From the cell containing the given text, extract its center point as (x, y) coordinate. 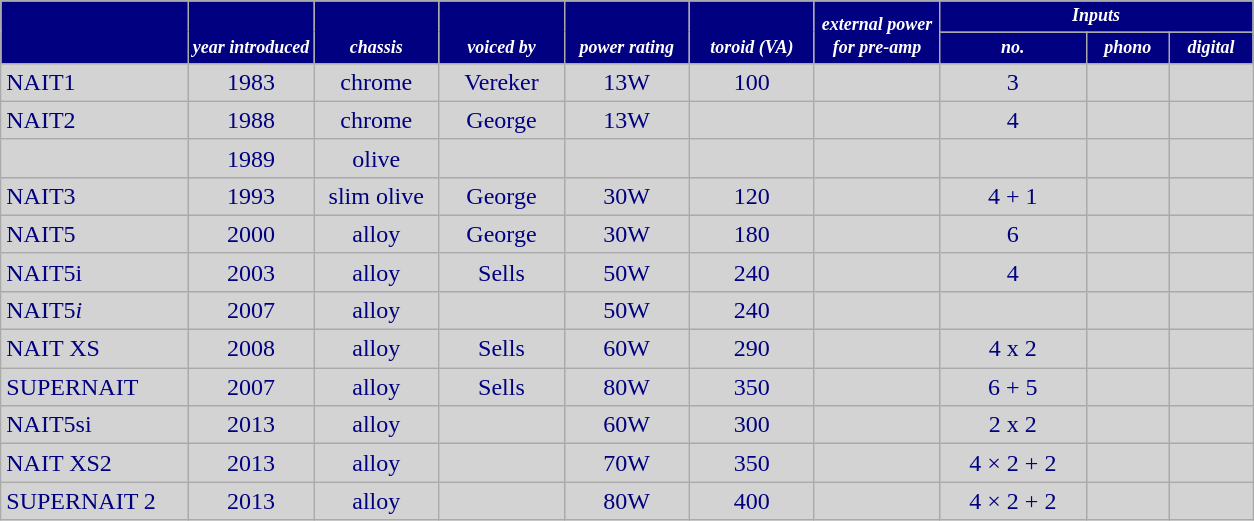
4 x 2 (1014, 349)
chassis (376, 32)
1989 (252, 158)
phono (1128, 48)
NAIT XS2 (95, 463)
400 (752, 501)
voiced by (502, 32)
NAIT5 (95, 234)
SUPERNAIT (95, 387)
Inputs (1096, 16)
2003 (252, 272)
4 + 1 (1014, 196)
120 (752, 196)
2008 (252, 349)
290 (752, 349)
180 (752, 234)
3 (1014, 82)
slim olive (376, 196)
toroid (VA) (752, 32)
70W (626, 463)
power rating (626, 32)
no. (1014, 48)
6 + 5 (1014, 387)
external powerfor pre-amp (876, 32)
NAIT5si (95, 425)
Vereker (502, 82)
2000 (252, 234)
NAIT2 (95, 120)
NAIT1 (95, 82)
6 (1014, 234)
NAIT XS (95, 349)
SUPERNAIT 2 (95, 501)
100 (752, 82)
300 (752, 425)
2 x 2 (1014, 425)
year introduced (252, 32)
1983 (252, 82)
NAIT3 (95, 196)
olive (376, 158)
digital (1210, 48)
1993 (252, 196)
1988 (252, 120)
